Capture the cell that displays the provided text and extract its [x, y] central coordinate. 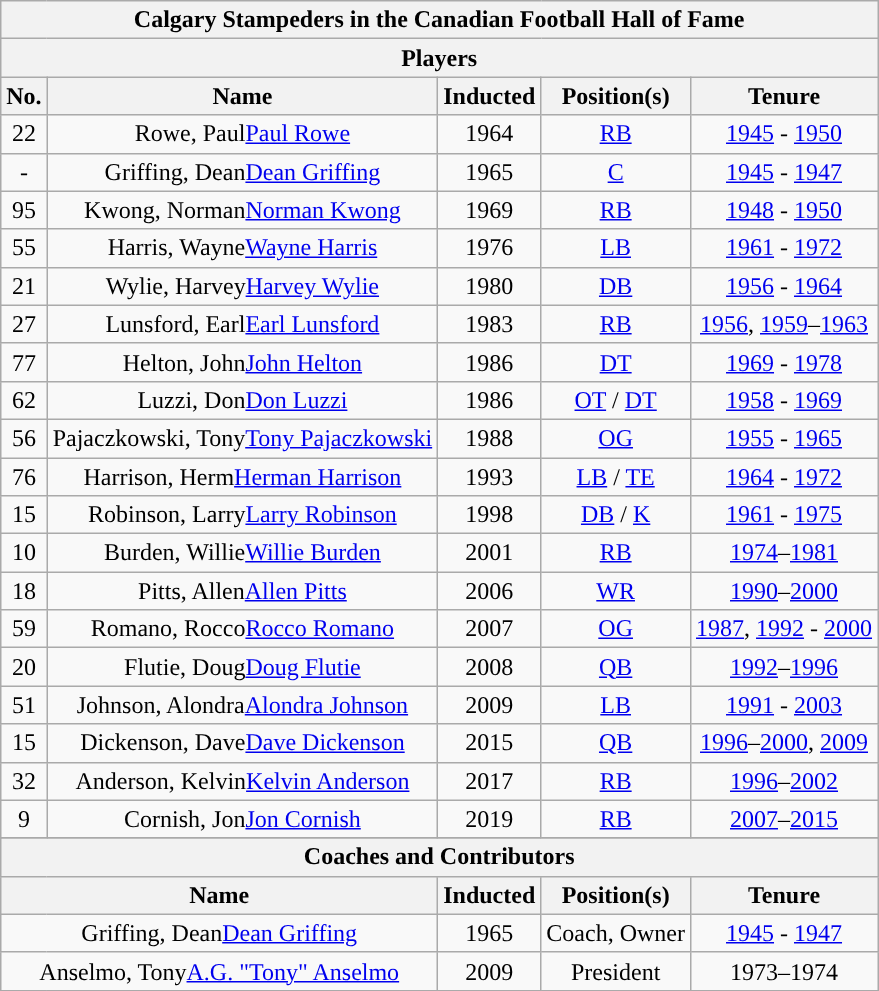
- [24, 172]
Flutie, DougDoug Flutie [242, 667]
1945 - 1950 [784, 134]
55 [24, 248]
2008 [490, 667]
Kwong, NormanNorman Kwong [242, 210]
Pitts, AllenAllen Pitts [242, 591]
DB [616, 286]
22 [24, 134]
1976 [490, 248]
1969 - 1978 [784, 362]
1958 - 1969 [784, 400]
1964 - 1972 [784, 477]
Rowe, PaulPaul Rowe [242, 134]
1987, 1992 - 2000 [784, 629]
Burden, WillieWillie Burden [242, 553]
1955 - 1965 [784, 438]
59 [24, 629]
Luzzi, DonDon Luzzi [242, 400]
1998 [490, 515]
LB / TE [616, 477]
1964 [490, 134]
32 [24, 781]
Harris, WayneWayne Harris [242, 248]
C [616, 172]
Harrison, HermHerman Harrison [242, 477]
1980 [490, 286]
1991 - 2003 [784, 705]
1996–2002 [784, 781]
2015 [490, 743]
10 [24, 553]
51 [24, 705]
Dickenson, DaveDave Dickenson [242, 743]
Robinson, LarryLarry Robinson [242, 515]
Pajaczkowski, TonyTony Pajaczkowski [242, 438]
76 [24, 477]
1974–1981 [784, 553]
95 [24, 210]
2007–2015 [784, 819]
1973–1974 [784, 971]
1996–2000, 2009 [784, 743]
Cornish, JonJon Cornish [242, 819]
DB / K [616, 515]
Anselmo, TonyA.G. "Tony" Anselmo [220, 971]
18 [24, 591]
1993 [490, 477]
2019 [490, 819]
1990–2000 [784, 591]
1969 [490, 210]
Anderson, KelvinKelvin Anderson [242, 781]
Players [440, 58]
1956 - 1964 [784, 286]
1983 [490, 324]
No. [24, 96]
Lunsford, EarlEarl Lunsford [242, 324]
56 [24, 438]
Calgary Stampeders in the Canadian Football Hall of Fame [440, 20]
1992–1996 [784, 667]
20 [24, 667]
77 [24, 362]
WR [616, 591]
2017 [490, 781]
1961 - 1972 [784, 248]
9 [24, 819]
2006 [490, 591]
DT [616, 362]
62 [24, 400]
2001 [490, 553]
2007 [490, 629]
President [616, 971]
1948 - 1950 [784, 210]
Wylie, HarveyHarvey Wylie [242, 286]
Coaches and Contributors [440, 857]
OT / DT [616, 400]
Romano, RoccoRocco Romano [242, 629]
Johnson, AlondraAlondra Johnson [242, 705]
27 [24, 324]
21 [24, 286]
1988 [490, 438]
Coach, Owner [616, 933]
1956, 1959–1963 [784, 324]
Helton, JohnJohn Helton [242, 362]
1961 - 1975 [784, 515]
